Return the (X, Y) coordinate for the center point of the cell that contains the specified text.  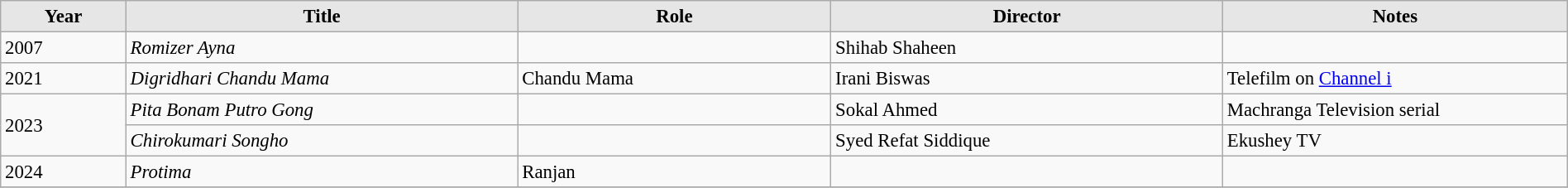
Chandu Mama (675, 79)
Year (64, 17)
Irani Biswas (1027, 79)
Notes (1394, 17)
Title (322, 17)
Telefilm on Channel i (1394, 79)
Syed Refat Siddique (1027, 141)
Pita Bonam Putro Gong (322, 110)
Role (675, 17)
2024 (64, 172)
Digridhari Chandu Mama (322, 79)
Chirokumari Songho (322, 141)
Sokal Ahmed (1027, 110)
2007 (64, 48)
Protima (322, 172)
Romizer Ayna (322, 48)
Machranga Television serial (1394, 110)
2021 (64, 79)
Director (1027, 17)
Shihab Shaheen (1027, 48)
Ranjan (675, 172)
Ekushey TV (1394, 141)
2023 (64, 126)
